Output the [X, Y] coordinate of the center of the cell containing the given text.  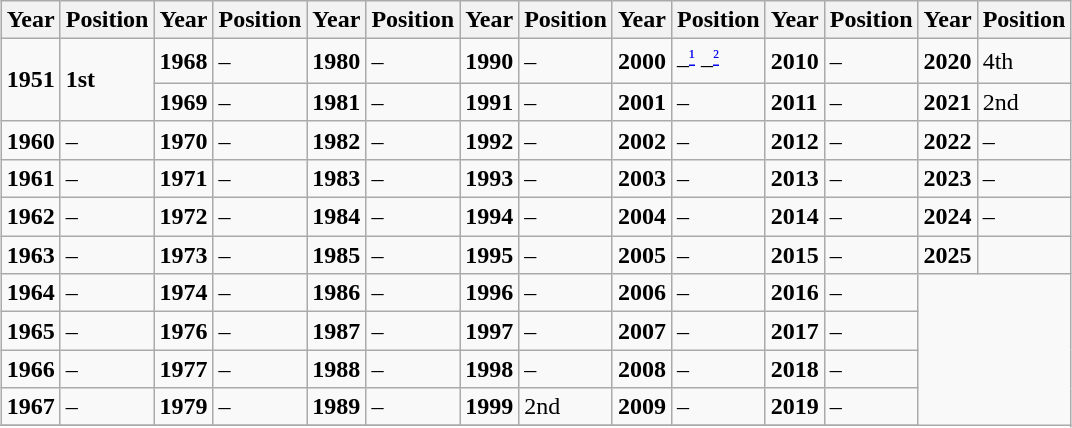
1987 [336, 331]
–¹ –² [718, 62]
2025 [948, 255]
2000 [642, 62]
2017 [794, 331]
1991 [490, 102]
2003 [642, 178]
2018 [794, 369]
1988 [336, 369]
1972 [184, 217]
2001 [642, 102]
1st [107, 80]
1993 [490, 178]
2021 [948, 102]
1961 [30, 178]
1976 [184, 331]
1997 [490, 331]
1998 [490, 369]
1963 [30, 255]
2006 [642, 293]
2014 [794, 217]
1985 [336, 255]
1974 [184, 293]
1969 [184, 102]
1984 [336, 217]
1999 [490, 407]
1980 [336, 62]
2010 [794, 62]
2015 [794, 255]
1996 [490, 293]
1967 [30, 407]
1995 [490, 255]
2024 [948, 217]
1970 [184, 140]
1982 [336, 140]
1979 [184, 407]
2013 [794, 178]
1964 [30, 293]
2004 [642, 217]
1983 [336, 178]
2020 [948, 62]
1968 [184, 62]
2008 [642, 369]
1992 [490, 140]
1973 [184, 255]
2002 [642, 140]
1965 [30, 331]
1966 [30, 369]
1981 [336, 102]
2016 [794, 293]
1960 [30, 140]
2022 [948, 140]
1951 [30, 80]
1971 [184, 178]
1977 [184, 369]
2012 [794, 140]
1990 [490, 62]
1994 [490, 217]
2005 [642, 255]
4th [1024, 62]
2011 [794, 102]
1962 [30, 217]
2019 [794, 407]
2009 [642, 407]
1989 [336, 407]
2023 [948, 178]
2007 [642, 331]
1986 [336, 293]
